Return [X, Y] of the center of cell containing provided text 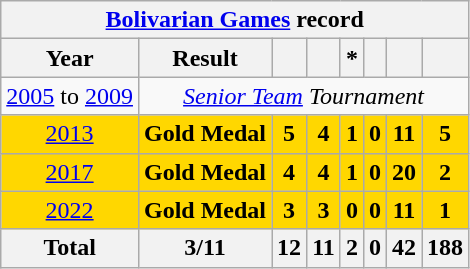
12 [290, 248]
42 [404, 248]
188 [446, 248]
Total [70, 248]
2017 [70, 172]
* [352, 58]
Senior Team Tournament [303, 96]
2005 to 2009 [70, 96]
Bolivarian Games record [235, 20]
2022 [70, 210]
Year [70, 58]
Result [204, 58]
3/11 [204, 248]
2013 [70, 134]
20 [404, 172]
